Identify which cell holds the provided text, then report its [X, Y] central coordinate. 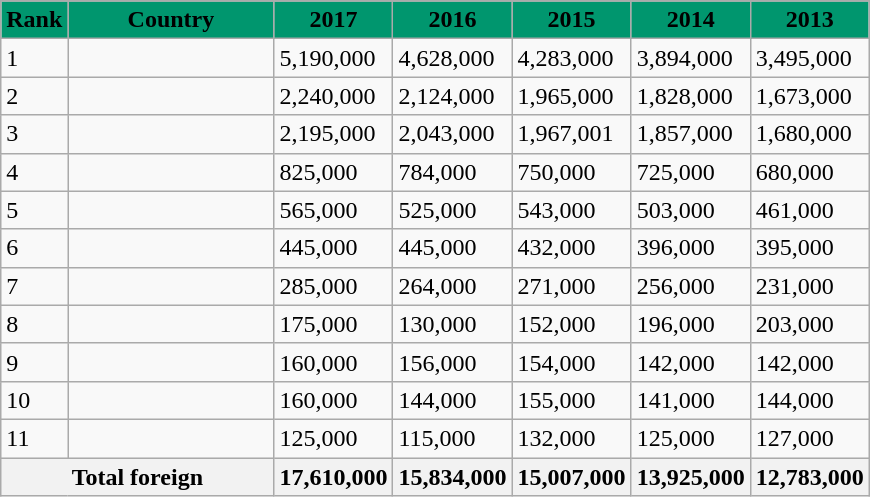
565,000 [334, 210]
2016 [452, 20]
156,000 [452, 362]
1,967,001 [572, 134]
2013 [810, 20]
750,000 [572, 172]
15,007,000 [572, 477]
3 [34, 134]
680,000 [810, 172]
432,000 [572, 248]
12,783,000 [810, 477]
264,000 [452, 286]
2,240,000 [334, 96]
11 [34, 438]
2015 [572, 20]
543,000 [572, 210]
461,000 [810, 210]
2 [34, 96]
2014 [690, 20]
1,680,000 [810, 134]
825,000 [334, 172]
203,000 [810, 324]
1,828,000 [690, 96]
8 [34, 324]
15,834,000 [452, 477]
10 [34, 400]
115,000 [452, 438]
17,610,000 [334, 477]
2,124,000 [452, 96]
503,000 [690, 210]
196,000 [690, 324]
2,043,000 [452, 134]
784,000 [452, 172]
127,000 [810, 438]
395,000 [810, 248]
154,000 [572, 362]
2,195,000 [334, 134]
7 [34, 286]
130,000 [452, 324]
152,000 [572, 324]
5,190,000 [334, 58]
9 [34, 362]
2017 [334, 20]
Rank [34, 20]
175,000 [334, 324]
1 [34, 58]
525,000 [452, 210]
Total foreign [138, 477]
1,857,000 [690, 134]
3,894,000 [690, 58]
132,000 [572, 438]
271,000 [572, 286]
155,000 [572, 400]
Country [171, 20]
5 [34, 210]
13,925,000 [690, 477]
1,965,000 [572, 96]
4,628,000 [452, 58]
1,673,000 [810, 96]
141,000 [690, 400]
231,000 [810, 286]
285,000 [334, 286]
4 [34, 172]
6 [34, 248]
396,000 [690, 248]
3,495,000 [810, 58]
256,000 [690, 286]
4,283,000 [572, 58]
725,000 [690, 172]
